Determine the (x, y) coordinate at the center of the cell enclosing the given text.  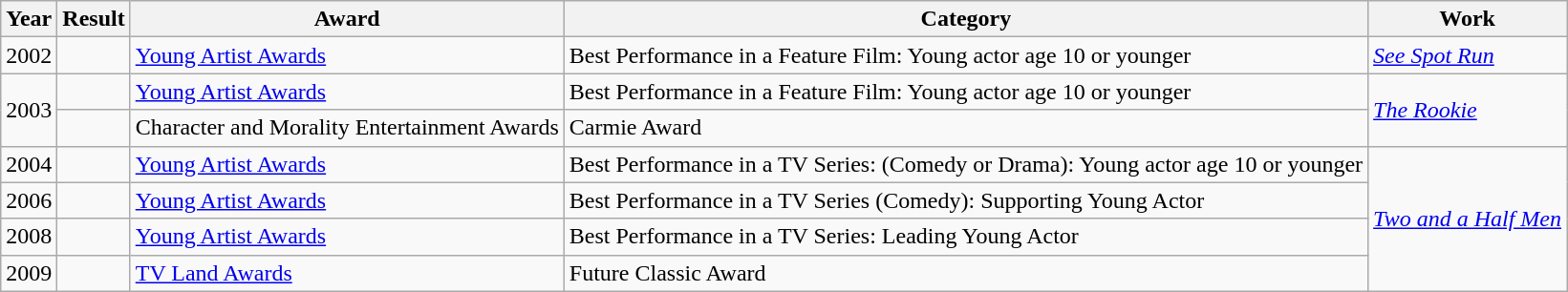
Two and a Half Men (1468, 219)
The Rookie (1468, 110)
Best Performance in a TV Series: Leading Young Actor (965, 237)
2009 (29, 273)
Result (94, 19)
2006 (29, 200)
Character and Morality Entertainment Awards (347, 128)
Category (965, 19)
Future Classic Award (965, 273)
2002 (29, 55)
Best Performance in a TV Series: (Comedy or Drama): Young actor age 10 or younger (965, 164)
Award (347, 19)
Year (29, 19)
2004 (29, 164)
2008 (29, 237)
2003 (29, 110)
TV Land Awards (347, 273)
Carmie Award (965, 128)
Work (1468, 19)
Best Performance in a TV Series (Comedy): Supporting Young Actor (965, 200)
See Spot Run (1468, 55)
